Identify which cell holds the provided text, then report its (x, y) central coordinate. 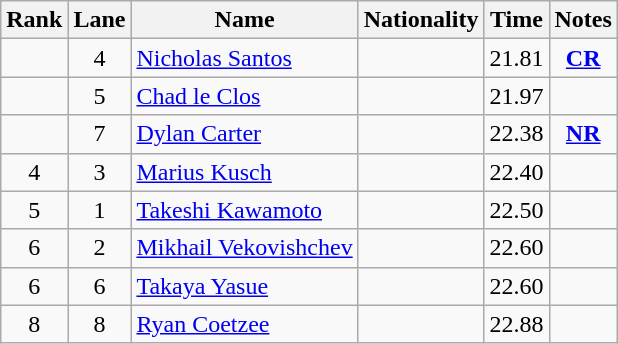
Nicholas Santos (244, 58)
22.38 (516, 134)
Mikhail Vekovishchev (244, 248)
Ryan Coetzee (244, 324)
Takaya Yasue (244, 286)
Notes (583, 20)
21.81 (516, 58)
Takeshi Kawamoto (244, 210)
22.40 (516, 172)
Marius Kusch (244, 172)
2 (100, 248)
Lane (100, 20)
Nationality (421, 20)
CR (583, 58)
21.97 (516, 96)
Dylan Carter (244, 134)
7 (100, 134)
Time (516, 20)
Rank (34, 20)
Name (244, 20)
3 (100, 172)
22.88 (516, 324)
Chad le Clos (244, 96)
22.50 (516, 210)
1 (100, 210)
NR (583, 134)
